Return (x, y) of the center of cell containing provided text 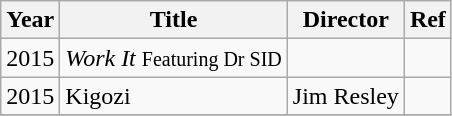
Kigozi (174, 96)
Year (30, 20)
Work It Featuring Dr SID (174, 58)
Ref (428, 20)
Jim Resley (346, 96)
Title (174, 20)
Director (346, 20)
